Identify which cell holds the provided text, then report its (X, Y) central coordinate. 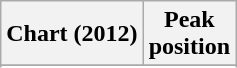
Peakposition (189, 34)
Chart (2012) (72, 34)
